Determine the [x, y] coordinate at the center of the cell enclosing the given text.  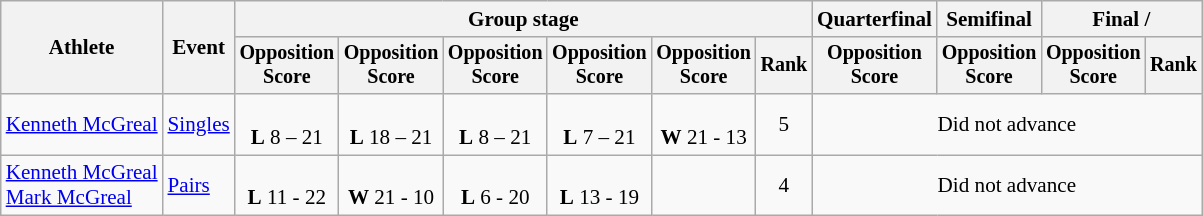
L 13 - 19 [599, 186]
W 21 - 10 [391, 186]
Singles [199, 124]
Quarterfinal [874, 18]
Pairs [199, 186]
L 11 - 22 [287, 186]
4 [784, 186]
Group stage [524, 18]
Athlete [82, 48]
L 18 – 21 [391, 124]
W 21 - 13 [704, 124]
Event [199, 48]
Final / [1121, 18]
Semifinal [989, 18]
L 7 – 21 [599, 124]
Kenneth McGreal [82, 124]
L 6 - 20 [495, 186]
Kenneth McGrealMark McGreal [82, 186]
5 [784, 124]
